Detect which cell encompasses the target text, then output its [x, y] center coordinate. 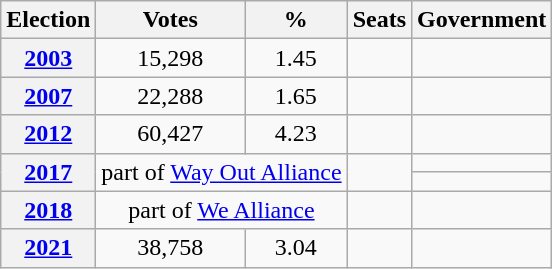
3.04 [296, 248]
1.65 [296, 96]
2012 [48, 134]
2021 [48, 248]
2003 [48, 58]
4.23 [296, 134]
part of Way Out Alliance [222, 172]
2007 [48, 96]
Election [48, 20]
2018 [48, 210]
% [296, 20]
part of We Alliance [222, 210]
22,288 [170, 96]
Seats [379, 20]
Government [482, 20]
Votes [170, 20]
15,298 [170, 58]
2017 [48, 172]
38,758 [170, 248]
1.45 [296, 58]
60,427 [170, 134]
